Return (X, Y) of the center of cell containing provided text 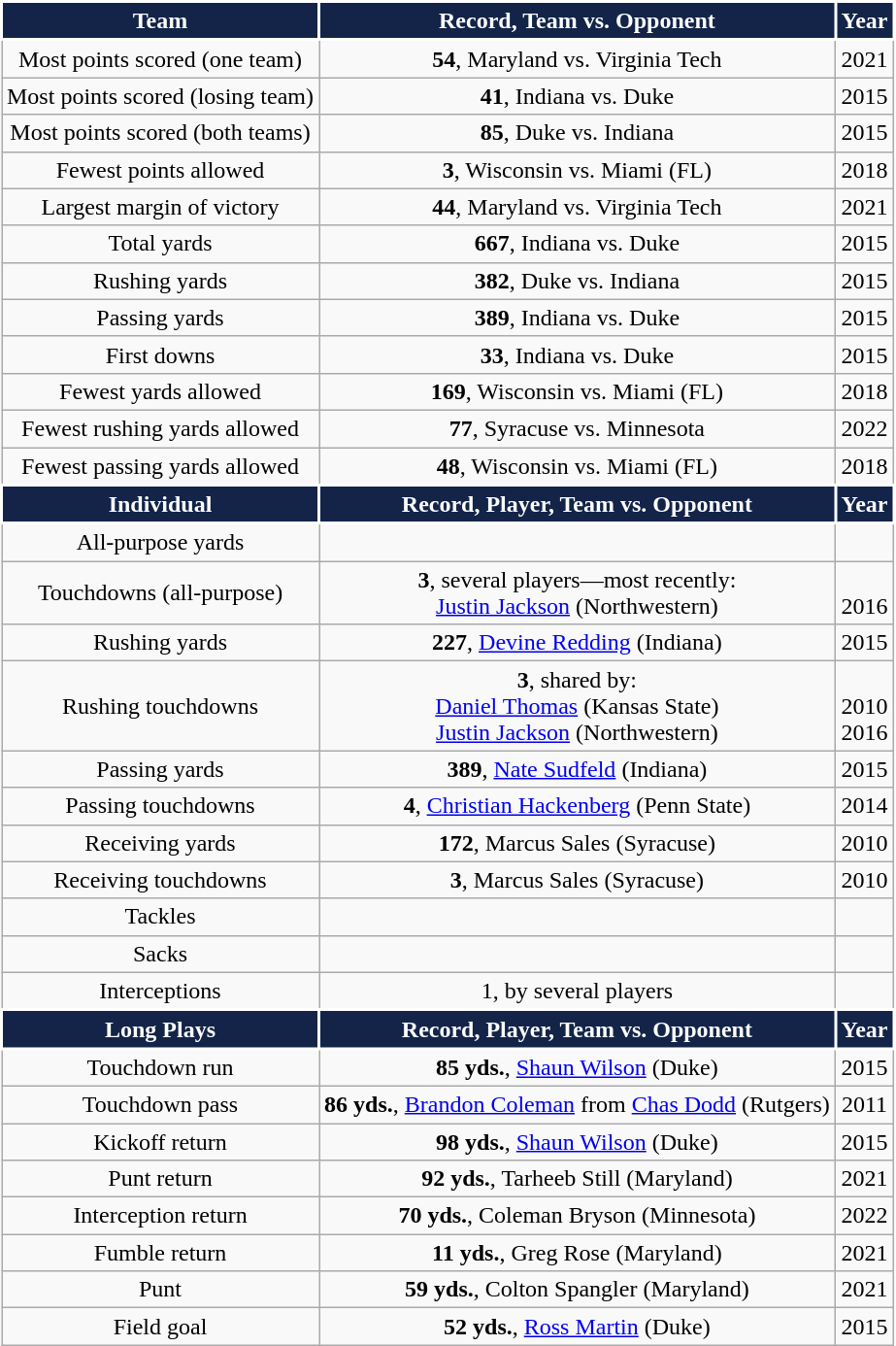
4, Christian Hackenberg (Penn State) (578, 806)
Receiving yards (161, 843)
2011 (864, 1104)
77, Syracuse vs. Minnesota (578, 428)
59 yds., Colton Spangler (Maryland) (578, 1290)
Interceptions (161, 991)
3, shared by:Daniel Thomas (Kansas State)Justin Jackson (Northwestern) (578, 706)
86 yds., Brandon Coleman from Chas Dodd (Rutgers) (578, 1104)
Team (161, 21)
Most points scored (one team) (161, 58)
Touchdown pass (161, 1104)
667, Indiana vs. Duke (578, 244)
85 yds., Shaun Wilson (Duke) (578, 1068)
Passing touchdowns (161, 806)
41, Indiana vs. Duke (578, 96)
Field goal (161, 1327)
Punt (161, 1290)
Most points scored (both teams) (161, 133)
169, Wisconsin vs. Miami (FL) (578, 391)
52 yds., Ross Martin (Duke) (578, 1327)
48, Wisconsin vs. Miami (FL) (578, 466)
389, Nate Sudfeld (Indiana) (578, 769)
Fewest yards allowed (161, 391)
382, Duke vs. Indiana (578, 281)
Interception return (161, 1216)
20102016 (864, 706)
Fumble return (161, 1253)
Sacks (161, 954)
2016 (864, 592)
Individual (161, 504)
3, Wisconsin vs. Miami (FL) (578, 170)
Touchdown run (161, 1068)
Rushing touchdowns (161, 706)
98 yds., Shaun Wilson (Duke) (578, 1141)
92 yds., Tarheeb Still (Maryland) (578, 1179)
All-purpose yards (161, 542)
Touchdowns (all-purpose) (161, 592)
33, Indiana vs. Duke (578, 354)
54, Maryland vs. Virginia Tech (578, 58)
172, Marcus Sales (Syracuse) (578, 843)
85, Duke vs. Indiana (578, 133)
44, Maryland vs. Virginia Tech (578, 207)
Total yards (161, 244)
2014 (864, 806)
3, several players—most recently:Justin Jackson (Northwestern) (578, 592)
1, by several players (578, 991)
70 yds., Coleman Bryson (Minnesota) (578, 1216)
Kickoff return (161, 1141)
389, Indiana vs. Duke (578, 318)
3, Marcus Sales (Syracuse) (578, 880)
Largest margin of victory (161, 207)
Fewest passing yards allowed (161, 466)
Long Plays (161, 1029)
First downs (161, 354)
227, Devine Redding (Indiana) (578, 643)
Tackles (161, 917)
Most points scored (losing team) (161, 96)
Fewest rushing yards allowed (161, 428)
Record, Team vs. Opponent (578, 21)
Receiving touchdowns (161, 880)
11 yds., Greg Rose (Maryland) (578, 1253)
Punt return (161, 1179)
Fewest points allowed (161, 170)
